Identify which cell holds the provided text, then report its (x, y) central coordinate. 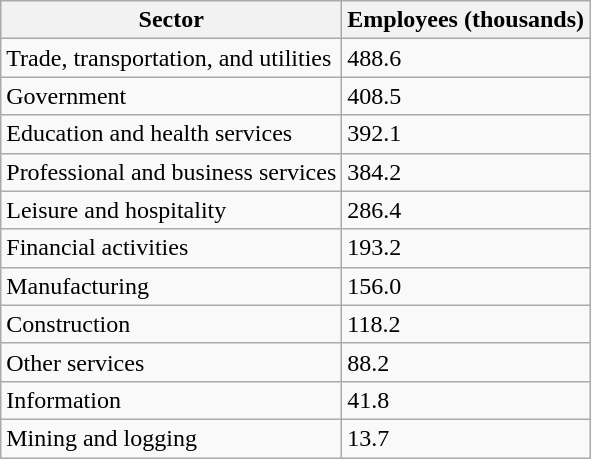
Government (172, 96)
488.6 (466, 58)
193.2 (466, 248)
Mining and logging (172, 438)
286.4 (466, 210)
Manufacturing (172, 286)
Financial activities (172, 248)
13.7 (466, 438)
88.2 (466, 362)
Trade, transportation, and utilities (172, 58)
Education and health services (172, 134)
408.5 (466, 96)
Other services (172, 362)
384.2 (466, 172)
Construction (172, 324)
Employees (thousands) (466, 20)
Information (172, 400)
392.1 (466, 134)
Leisure and hospitality (172, 210)
156.0 (466, 286)
Professional and business services (172, 172)
118.2 (466, 324)
Sector (172, 20)
41.8 (466, 400)
